Return (X, Y) of the center of cell containing provided text 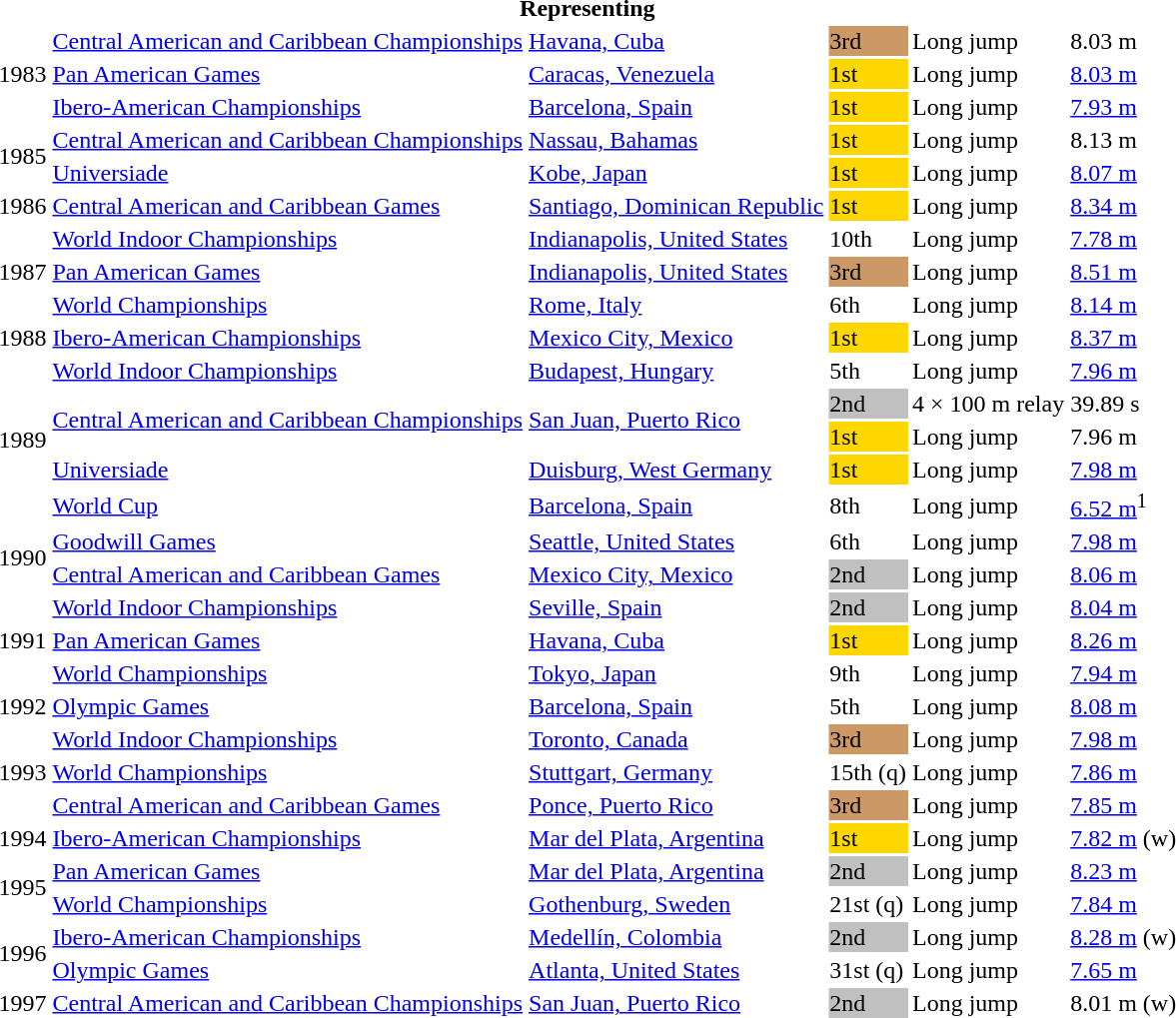
15th (q) (868, 772)
Gothenburg, Sweden (676, 904)
8th (868, 506)
Tokyo, Japan (676, 673)
4 × 100 m relay (989, 404)
Seville, Spain (676, 607)
10th (868, 239)
31st (q) (868, 970)
9th (868, 673)
Goodwill Games (288, 541)
21st (q) (868, 904)
Caracas, Venezuela (676, 74)
Stuttgart, Germany (676, 772)
Nassau, Bahamas (676, 140)
Atlanta, United States (676, 970)
Kobe, Japan (676, 173)
Ponce, Puerto Rico (676, 805)
Toronto, Canada (676, 739)
Santiago, Dominican Republic (676, 206)
Seattle, United States (676, 541)
Rome, Italy (676, 305)
Duisburg, West Germany (676, 470)
Budapest, Hungary (676, 371)
Medellín, Colombia (676, 937)
World Cup (288, 506)
